Pinpoint the cell where the given text exists, returning its [X, Y] midpoint coordinate. 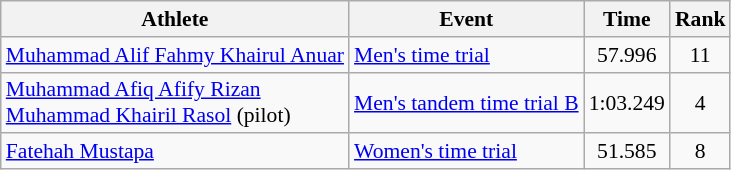
4 [700, 102]
Fatehah Mustapa [175, 152]
Event [466, 19]
Muhammad Afiq Afify RizanMuhammad Khairil Rasol (pilot) [175, 102]
57.996 [627, 55]
Muhammad Alif Fahmy Khairul Anuar [175, 55]
Time [627, 19]
Athlete [175, 19]
Men's tandem time trial B [466, 102]
Rank [700, 19]
51.585 [627, 152]
11 [700, 55]
Men's time trial [466, 55]
8 [700, 152]
Women's time trial [466, 152]
1:03.249 [627, 102]
